Capture the cell that displays the provided text and extract its (X, Y) central coordinate. 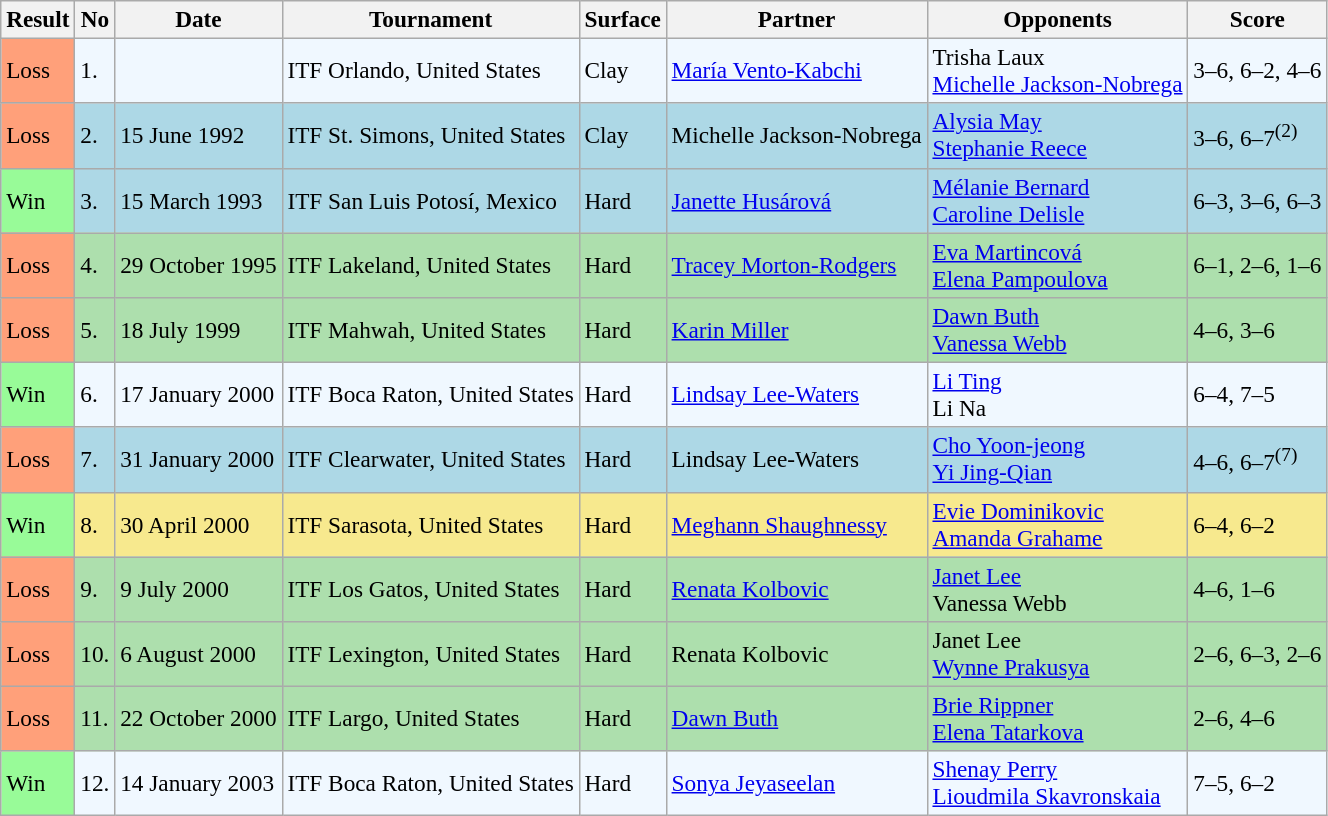
Eva Martincová Elena Pampoulova (1058, 264)
1. (95, 70)
ITF Lakeland, United States (430, 264)
Brie Rippner Elena Tatarkova (1058, 718)
4. (95, 264)
Meghann Shaughnessy (796, 524)
Janet Lee Wynne Prakusya (1058, 654)
Result (38, 19)
11. (95, 718)
Cho Yoon-jeong Yi Jing-Qian (1058, 460)
ITF Orlando, United States (430, 70)
Opponents (1058, 19)
Li Ting Li Na (1058, 394)
3–6, 6–2, 4–6 (1258, 70)
ITF Sarasota, United States (430, 524)
6. (95, 394)
Janette Husárová (796, 200)
2–6, 4–6 (1258, 718)
Dawn Buth (796, 718)
ITF Lexington, United States (430, 654)
Tournament (430, 19)
ITF Los Gatos, United States (430, 588)
Alysia May Stephanie Reece (1058, 136)
Date (198, 19)
5. (95, 330)
7–5, 6–2 (1258, 784)
Dawn Buth Vanessa Webb (1058, 330)
ITF Largo, United States (430, 718)
María Vento-Kabchi (796, 70)
Sonya Jeyaseelan (796, 784)
Score (1258, 19)
3–6, 6–7(2) (1258, 136)
14 January 2003 (198, 784)
18 July 1999 (198, 330)
29 October 1995 (198, 264)
Shenay Perry Lioudmila Skavronskaia (1058, 784)
4–6, 6–7(7) (1258, 460)
ITF San Luis Potosí, Mexico (430, 200)
12. (95, 784)
17 January 2000 (198, 394)
9. (95, 588)
Michelle Jackson-Nobrega (796, 136)
30 April 2000 (198, 524)
ITF St. Simons, United States (430, 136)
6 August 2000 (198, 654)
6–4, 6–2 (1258, 524)
4–6, 3–6 (1258, 330)
Tracey Morton-Rodgers (796, 264)
ITF Mahwah, United States (430, 330)
9 July 2000 (198, 588)
2. (95, 136)
3. (95, 200)
Mélanie Bernard Caroline Delisle (1058, 200)
6–3, 3–6, 6–3 (1258, 200)
Karin Miller (796, 330)
2–6, 6–3, 2–6 (1258, 654)
Surface (622, 19)
22 October 2000 (198, 718)
31 January 2000 (198, 460)
No (95, 19)
10. (95, 654)
8. (95, 524)
15 June 1992 (198, 136)
ITF Clearwater, United States (430, 460)
6–4, 7–5 (1258, 394)
7. (95, 460)
6–1, 2–6, 1–6 (1258, 264)
Evie Dominikovic Amanda Grahame (1058, 524)
Trisha Laux Michelle Jackson-Nobrega (1058, 70)
Janet Lee Vanessa Webb (1058, 588)
4–6, 1–6 (1258, 588)
15 March 1993 (198, 200)
Partner (796, 19)
